Extract the (X, Y) coordinate from the center of the cell holding the provided text.  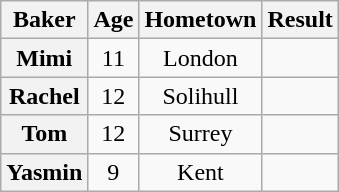
Kent (200, 172)
Rachel (44, 96)
Surrey (200, 134)
11 (114, 58)
London (200, 58)
Age (114, 20)
Tom (44, 134)
Baker (44, 20)
Result (300, 20)
Solihull (200, 96)
Yasmin (44, 172)
Mimi (44, 58)
9 (114, 172)
Hometown (200, 20)
